Determine the [x, y] coordinate at the center of the cell enclosing the given text.  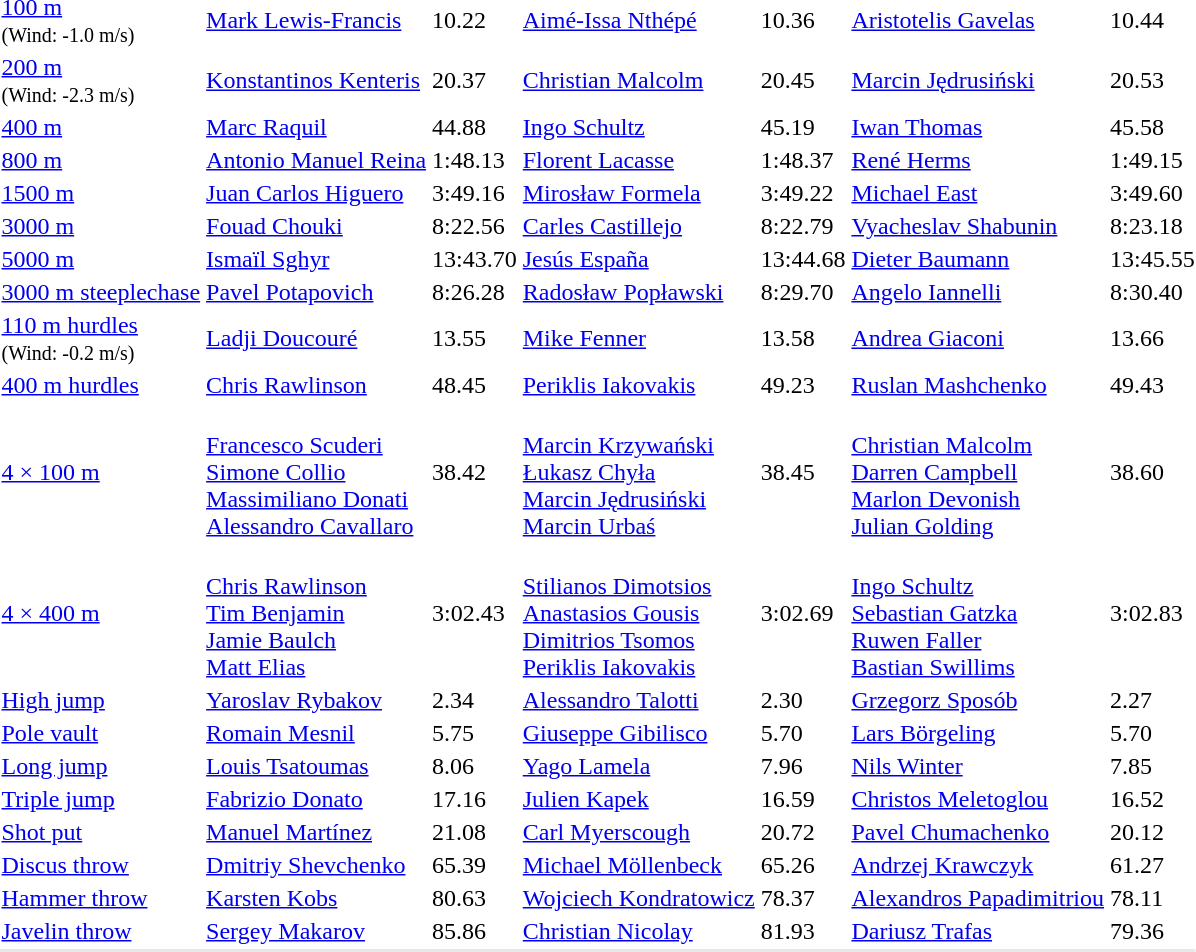
Alexandros Papadimitriou [978, 898]
3:49.16 [475, 193]
Pole vault [101, 733]
Yaroslav Rybakov [316, 700]
3000 m steeplechase [101, 292]
45.19 [803, 127]
Pavel Potapovich [316, 292]
80.63 [475, 898]
Nils Winter [978, 766]
High jump [101, 700]
65.39 [475, 865]
5.75 [475, 733]
3:49.22 [803, 193]
20.45 [803, 80]
Ismaïl Sghyr [316, 259]
Christian Malcolm [638, 80]
Andrea Giaconi [978, 338]
13:43.70 [475, 259]
Periklis Iakovakis [638, 385]
Karsten Kobs [316, 898]
Giuseppe Gibilisco [638, 733]
3:02.43 [475, 613]
5000 m [101, 259]
3000 m [101, 226]
200 m(Wind: -2.3 m/s) [101, 80]
Jesús España [638, 259]
Javelin throw [101, 931]
1:48.13 [475, 160]
Christian Nicolay [638, 931]
8:26.28 [475, 292]
1500 m [101, 193]
65.26 [803, 865]
16.59 [803, 799]
81.93 [803, 931]
Carles Castillejo [638, 226]
Andrzej Krawczyk [978, 865]
3:02.69 [803, 613]
Triple jump [101, 799]
13:44.68 [803, 259]
Ingo SchultzSebastian GatzkaRuwen Faller Bastian Swillims [978, 613]
8:22.56 [475, 226]
8.06 [475, 766]
38.42 [475, 472]
Wojciech Kondratowicz [638, 898]
13.58 [803, 338]
Yago Lamela [638, 766]
Dariusz Trafas [978, 931]
13.55 [475, 338]
Antonio Manuel Reina [316, 160]
400 m hurdles [101, 385]
René Herms [978, 160]
4 × 100 m [101, 472]
Michael Möllenbeck [638, 865]
Fabrizio Donato [316, 799]
Grzegorz Sposób [978, 700]
Konstantinos Kenteris [316, 80]
Pavel Chumachenko [978, 832]
Marc Raquil [316, 127]
Discus throw [101, 865]
Sergey Makarov [316, 931]
Mike Fenner [638, 338]
Francesco ScuderiSimone CollioMassimiliano Donati Alessandro Cavallaro [316, 472]
Carl Myerscough [638, 832]
85.86 [475, 931]
17.16 [475, 799]
Marcin KrzywańskiŁukasz ChyłaMarcin Jędrusiński Marcin Urbaś [638, 472]
Long jump [101, 766]
44.88 [475, 127]
20.72 [803, 832]
Fouad Chouki [316, 226]
5.70 [803, 733]
4 × 400 m [101, 613]
Shot put [101, 832]
Lars Börgeling [978, 733]
Michael East [978, 193]
Romain Mesnil [316, 733]
Stilianos DimotsiosAnastasios GousisDimitrios Tsomos Periklis Iakovakis [638, 613]
Louis Tsatoumas [316, 766]
Florent Lacasse [638, 160]
49.23 [803, 385]
1:48.37 [803, 160]
Mirosław Formela [638, 193]
Hammer throw [101, 898]
Ruslan Mashchenko [978, 385]
Julien Kapek [638, 799]
Dieter Baumann [978, 259]
38.45 [803, 472]
Manuel Martínez [316, 832]
21.08 [475, 832]
Ladji Doucouré [316, 338]
400 m [101, 127]
Angelo Iannelli [978, 292]
Vyacheslav Shabunin [978, 226]
78.37 [803, 898]
Alessandro Talotti [638, 700]
Chris Rawlinson [316, 385]
Radosław Popławski [638, 292]
8:22.79 [803, 226]
Christos Meletoglou [978, 799]
20.37 [475, 80]
48.45 [475, 385]
2.30 [803, 700]
7.96 [803, 766]
Dmitriy Shevchenko [316, 865]
110 m hurdles(Wind: -0.2 m/s) [101, 338]
Iwan Thomas [978, 127]
2.34 [475, 700]
Chris RawlinsonTim BenjaminJamie Baulch Matt Elias [316, 613]
Christian MalcolmDarren CampbellMarlon Devonish Julian Golding [978, 472]
Ingo Schultz [638, 127]
Juan Carlos Higuero [316, 193]
800 m [101, 160]
Marcin Jędrusiński [978, 80]
8:29.70 [803, 292]
